For the text-containing cell, return its midpoint in (X, Y) coordinate format. 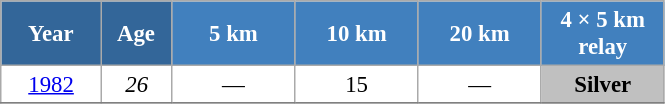
10 km (356, 34)
1982 (52, 85)
4 × 5 km relay (602, 34)
Age (136, 34)
20 km (480, 34)
Silver (602, 85)
Year (52, 34)
5 km (234, 34)
15 (356, 85)
26 (136, 85)
